Determine the (x, y) coordinate at the center of the cell enclosing the given text.  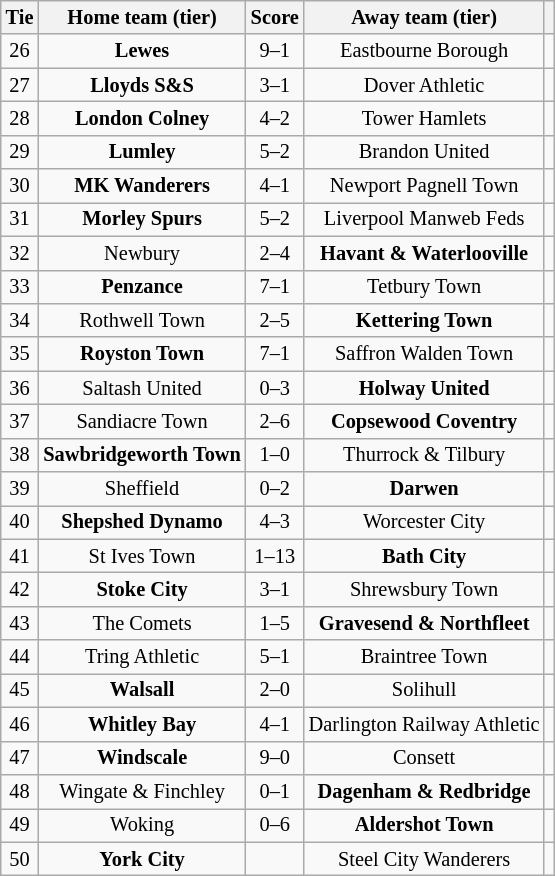
Woking (142, 825)
Havant & Waterlooville (424, 253)
Saltash United (142, 388)
41 (20, 556)
Shepshed Dynamo (142, 522)
York City (142, 859)
49 (20, 825)
Copsewood Coventry (424, 421)
28 (20, 118)
47 (20, 758)
Darwen (424, 489)
Away team (tier) (424, 17)
48 (20, 791)
37 (20, 421)
Newbury (142, 253)
Steel City Wanderers (424, 859)
Tring Athletic (142, 657)
31 (20, 219)
Saffron Walden Town (424, 354)
Lloyds S&S (142, 85)
Walsall (142, 690)
Home team (tier) (142, 17)
27 (20, 85)
32 (20, 253)
The Comets (142, 623)
Sawbridgeworth Town (142, 455)
Solihull (424, 690)
Newport Pagnell Town (424, 186)
London Colney (142, 118)
MK Wanderers (142, 186)
Aldershot Town (424, 825)
Score (275, 17)
Tower Hamlets (424, 118)
Royston Town (142, 354)
Tetbury Town (424, 287)
Brandon United (424, 152)
9–1 (275, 51)
Sandiacre Town (142, 421)
Bath City (424, 556)
44 (20, 657)
2–6 (275, 421)
40 (20, 522)
0–2 (275, 489)
33 (20, 287)
Dover Athletic (424, 85)
Eastbourne Borough (424, 51)
29 (20, 152)
0–6 (275, 825)
2–5 (275, 320)
36 (20, 388)
42 (20, 589)
35 (20, 354)
Sheffield (142, 489)
34 (20, 320)
Stoke City (142, 589)
38 (20, 455)
43 (20, 623)
2–4 (275, 253)
Lumley (142, 152)
Wingate & Finchley (142, 791)
2–0 (275, 690)
Dagenham & Redbridge (424, 791)
4–2 (275, 118)
Tie (20, 17)
Liverpool Manweb Feds (424, 219)
50 (20, 859)
30 (20, 186)
4–3 (275, 522)
9–0 (275, 758)
0–1 (275, 791)
1–13 (275, 556)
Rothwell Town (142, 320)
Holway United (424, 388)
Shrewsbury Town (424, 589)
Windscale (142, 758)
Worcester City (424, 522)
45 (20, 690)
Darlington Railway Athletic (424, 724)
Kettering Town (424, 320)
5–1 (275, 657)
Lewes (142, 51)
Consett (424, 758)
39 (20, 489)
Gravesend & Northfleet (424, 623)
1–0 (275, 455)
0–3 (275, 388)
46 (20, 724)
Thurrock & Tilbury (424, 455)
Braintree Town (424, 657)
26 (20, 51)
Penzance (142, 287)
1–5 (275, 623)
St Ives Town (142, 556)
Morley Spurs (142, 219)
Whitley Bay (142, 724)
